Search for the cell housing the specified text and yield its [X, Y] center coordinate. 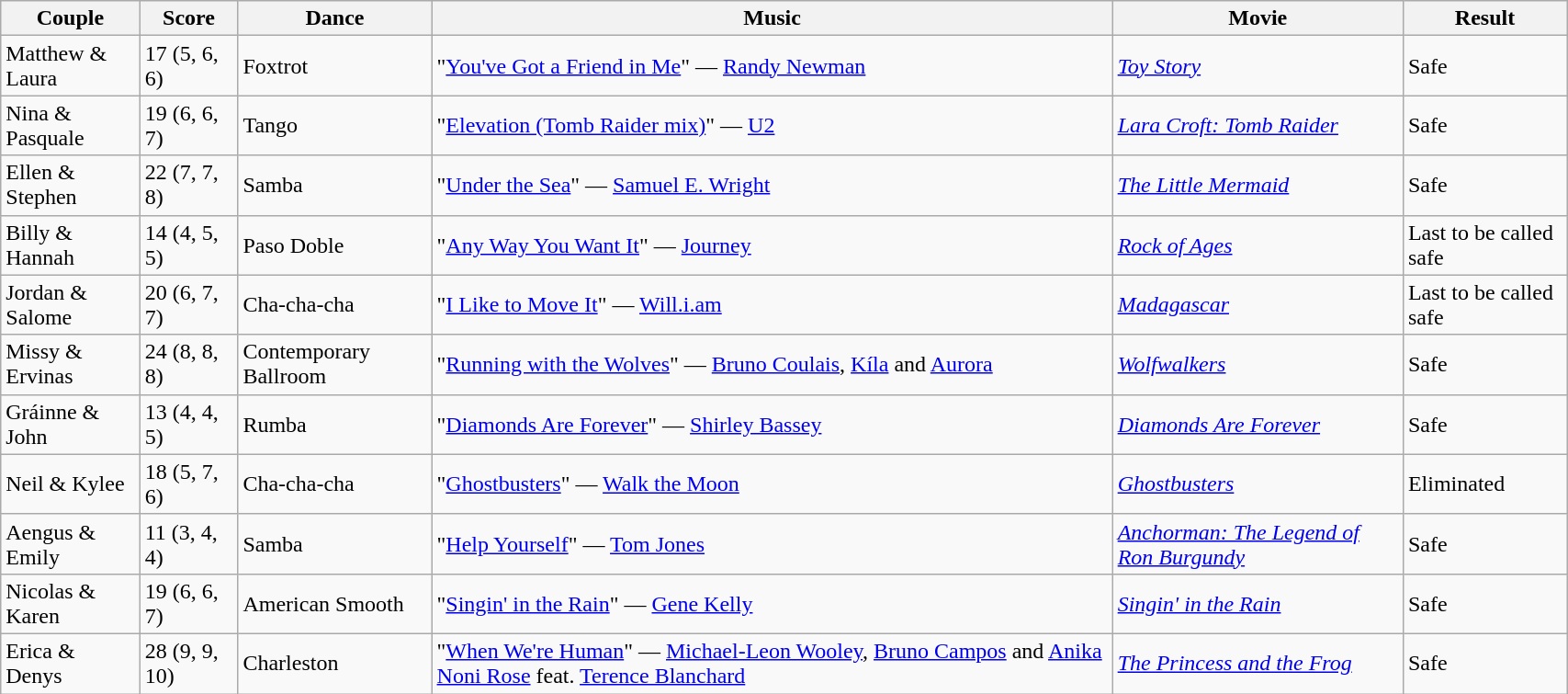
Paso Doble [334, 245]
Dance [334, 18]
"Ghostbusters" — Walk the Moon [772, 484]
Toy Story [1258, 66]
Neil & Kylee [70, 484]
Aengus & Emily [70, 544]
"Diamonds Are Forever" — Shirley Bassey [772, 425]
Nina & Pasquale [70, 125]
13 (4, 4, 5) [189, 425]
Singin' in the Rain [1258, 603]
Couple [70, 18]
Movie [1258, 18]
Wolfwalkers [1258, 364]
24 (8, 8, 8) [189, 364]
The Princess and the Frog [1258, 664]
"Singin' in the Rain" — Gene Kelly [772, 603]
Rock of Ages [1258, 245]
18 (5, 7, 6) [189, 484]
22 (7, 7, 8) [189, 186]
"Help Yourself" — Tom Jones [772, 544]
Madagascar [1258, 305]
17 (5, 6, 6) [189, 66]
"Any Way You Want It" — Journey [772, 245]
Jordan & Salome [70, 305]
"Elevation (Tomb Raider mix)" — U2 [772, 125]
"You've Got a Friend in Me" — Randy Newman [772, 66]
"Under the Sea" — Samuel E. Wright [772, 186]
The Little Mermaid [1258, 186]
Anchorman: The Legend of Ron Burgundy [1258, 544]
Ellen & Stephen [70, 186]
Contemporary Ballroom [334, 364]
American Smooth [334, 603]
Erica & Denys [70, 664]
Rumba [334, 425]
Ghostbusters [1258, 484]
Lara Croft: Tomb Raider [1258, 125]
20 (6, 7, 7) [189, 305]
"When We're Human" — Michael-Leon Wooley, Bruno Campos and Anika Noni Rose feat. Terence Blanchard [772, 664]
Tango [334, 125]
"Running with the Wolves" — Bruno Coulais, Kíla and Aurora [772, 364]
Diamonds Are Forever [1258, 425]
Result [1484, 18]
Eliminated [1484, 484]
Charleston [334, 664]
Gráinne & John [70, 425]
Matthew & Laura [70, 66]
11 (3, 4, 4) [189, 544]
Billy & Hannah [70, 245]
Missy & Ervinas [70, 364]
Music [772, 18]
Score [189, 18]
Foxtrot [334, 66]
"I Like to Move It" — Will.i.am [772, 305]
28 (9, 9, 10) [189, 664]
Nicolas & Karen [70, 603]
14 (4, 5, 5) [189, 245]
